Locate the cell with the specified text and output its (x, y) center coordinate. 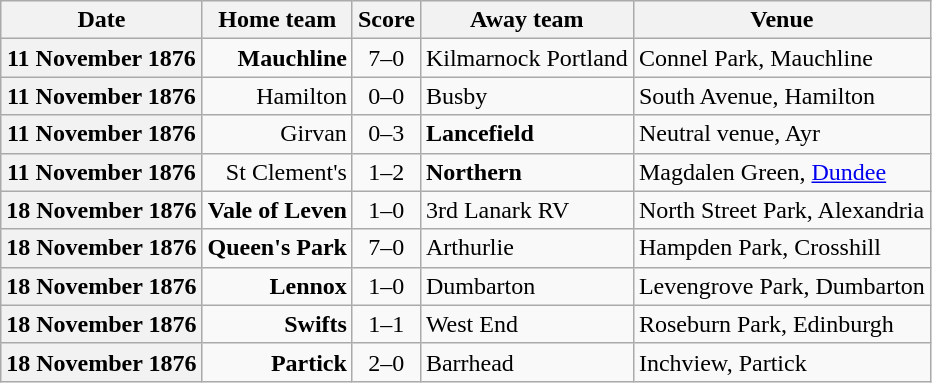
Northern (526, 172)
Inchview, Partick (782, 362)
3rd Lanark RV (526, 210)
Swifts (277, 324)
Vale of Leven (277, 210)
1–2 (386, 172)
Hampden Park, Crosshill (782, 248)
Score (386, 20)
South Avenue, Hamilton (782, 96)
Girvan (277, 134)
0–0 (386, 96)
1–1 (386, 324)
Neutral venue, Ayr (782, 134)
Mauchline (277, 58)
Home team (277, 20)
2–0 (386, 362)
Hamilton (277, 96)
Date (102, 20)
North Street Park, Alexandria (782, 210)
Venue (782, 20)
Barrhead (526, 362)
West End (526, 324)
Connel Park, Mauchline (782, 58)
Lennox (277, 286)
Kilmarnock Portland (526, 58)
Partick (277, 362)
Roseburn Park, Edinburgh (782, 324)
Levengrove Park, Dumbarton (782, 286)
Arthurlie (526, 248)
Magdalen Green, Dundee (782, 172)
Away team (526, 20)
Busby (526, 96)
Dumbarton (526, 286)
0–3 (386, 134)
Lancefield (526, 134)
Queen's Park (277, 248)
St Clement's (277, 172)
